For the text-containing cell, return its midpoint in [x, y] coordinate format. 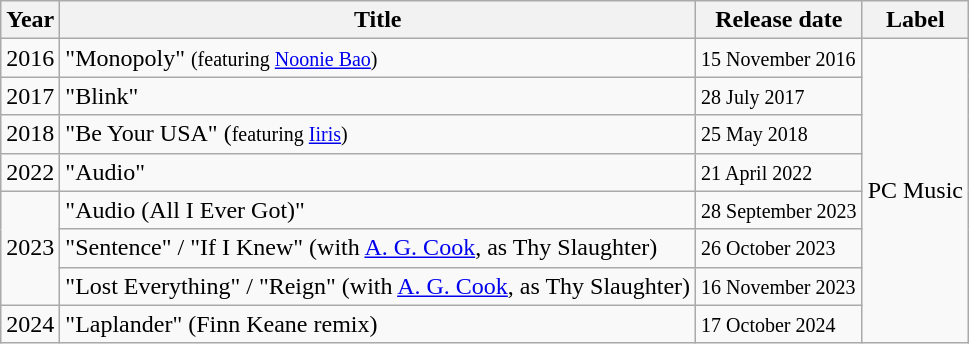
"Audio" [378, 172]
2023 [30, 248]
"Sentence" / "If I Knew" (with A. G. Cook, as Thy Slaughter) [378, 248]
25 May 2018 [780, 134]
2022 [30, 172]
Label [915, 20]
2018 [30, 134]
"Blink" [378, 96]
Title [378, 20]
"Lost Everything" / "Reign" (with A. G. Cook, as Thy Slaughter) [378, 286]
26 October 2023 [780, 248]
21 April 2022 [780, 172]
Year [30, 20]
2016 [30, 58]
17 October 2024 [780, 324]
"Laplander" (Finn Keane remix) [378, 324]
2024 [30, 324]
15 November 2016 [780, 58]
"Be Your USA" (featuring Iiris) [378, 134]
16 November 2023 [780, 286]
"Monopoly" (featuring Noonie Bao) [378, 58]
PC Music [915, 191]
2017 [30, 96]
Release date [780, 20]
"Audio (All I Ever Got)" [378, 210]
28 July 2017 [780, 96]
28 September 2023 [780, 210]
